Provide the [x, y] coordinate of the cell's center where the given text is located.  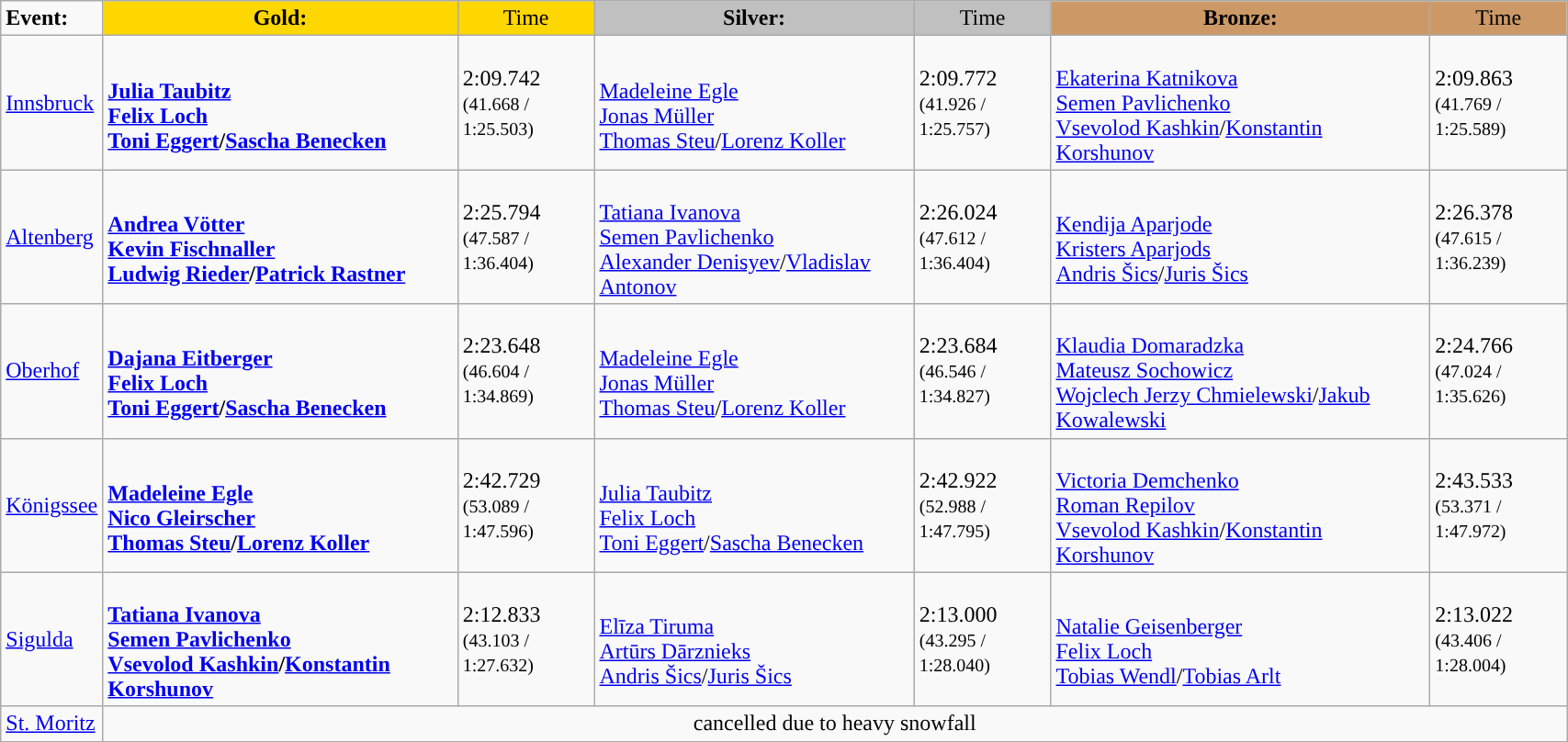
Bronze: [1240, 18]
Kendija AparjodeKristers AparjodsAndris Šics/Juris Šics [1240, 237]
2:13.022(43.406 / 1:28.004) [1499, 639]
Event: [51, 18]
Gold: [280, 18]
2:24.766(47.024 / 1:35.626) [1499, 371]
2:23.684(46.546 / 1:34.827) [983, 371]
Victoria DemchenkoRoman RepilovVsevolod Kashkin/Konstantin Korshunov [1240, 505]
Dajana EitbergerFelix LochToni Eggert/Sascha Benecken [280, 371]
Klaudia DomaradzkaMateusz SochowiczWojclech Jerzy Chmielewski/Jakub Kowalewski [1240, 371]
Tatiana IvanovaSemen PavlichenkoVsevolod Kashkin/Konstantin Korshunov [280, 639]
Altenberg [51, 237]
Andrea VötterKevin FischnallerLudwig Rieder/Patrick Rastner [280, 237]
2:23.648(46.604 / 1:34.869) [525, 371]
Elīza TirumaArtūrs DārznieksAndris Šics/Juris Šics [754, 639]
2:12.833(43.103 / 1:27.632) [525, 639]
2:42.922(52.988 / 1:47.795) [983, 505]
St. Moritz [51, 724]
Ekaterina KatnikovaSemen PavlichenkoVsevolod Kashkin/Konstantin Korshunov [1240, 103]
Königssee [51, 505]
Tatiana IvanovaSemen PavlichenkoAlexander Denisyev/Vladislav Antonov [754, 237]
2:26.024(47.612 / 1:36.404) [983, 237]
2:26.378(47.615 / 1:36.239) [1499, 237]
2:43.533(53.371 / 1:47.972) [1499, 505]
2:09.772(41.926 / 1:25.757) [983, 103]
2:42.729(53.089 / 1:47.596) [525, 505]
Natalie GeisenbergerFelix LochTobias Wendl/Tobias Arlt [1240, 639]
2:13.000(43.295 / 1:28.040) [983, 639]
2:25.794(47.587 / 1:36.404) [525, 237]
2:09.863(41.769 / 1:25.589) [1499, 103]
Silver: [754, 18]
Sigulda [51, 639]
Innsbruck [51, 103]
Madeleine EgleNico GleirscherThomas Steu/Lorenz Koller [280, 505]
2:09.742(41.668 / 1:25.503) [525, 103]
cancelled due to heavy snowfall [835, 724]
Oberhof [51, 371]
